Extract the [X, Y] coordinate from the center of the cell holding the provided text.  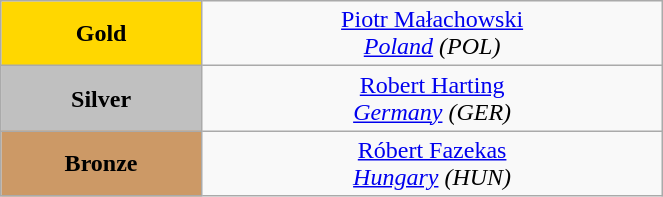
Bronze [102, 164]
Gold [102, 34]
Silver [102, 98]
Robert HartingGermany (GER) [432, 98]
Piotr MałachowskiPoland (POL) [432, 34]
Róbert FazekasHungary (HUN) [432, 164]
